Pinpoint the cell where the given text exists, returning its (x, y) midpoint coordinate. 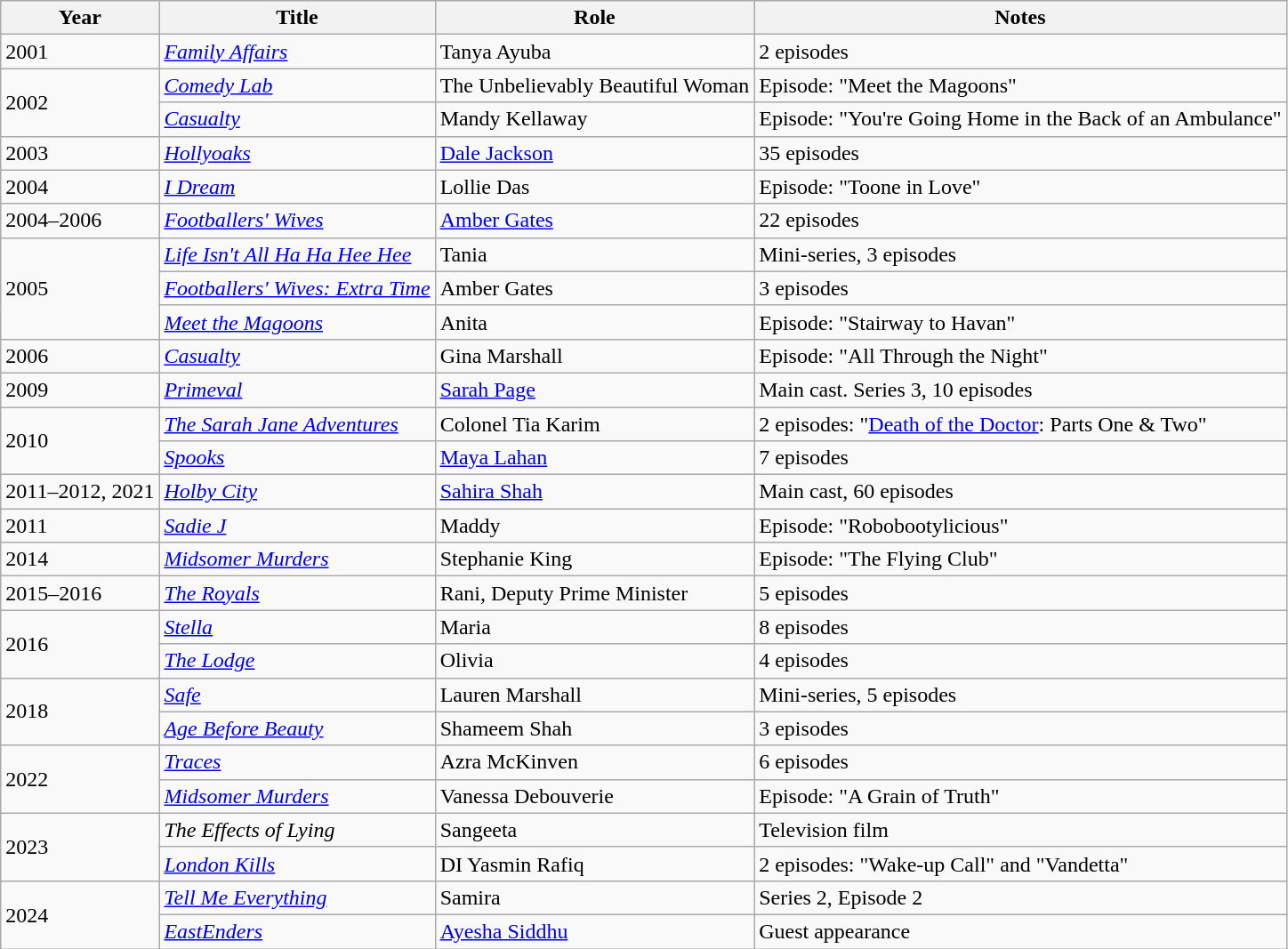
Hollyoaks (297, 153)
2010 (80, 441)
Episode: "Meet the Magoons" (1020, 85)
The Royals (297, 593)
Lollie Das (594, 187)
Episode: "A Grain of Truth" (1020, 796)
Sangeeta (594, 830)
2006 (80, 356)
Stella (297, 627)
The Unbelievably Beautiful Woman (594, 85)
Guest appearance (1020, 931)
2023 (80, 847)
The Lodge (297, 661)
2005 (80, 288)
8 episodes (1020, 627)
2003 (80, 153)
Anita (594, 322)
Episode: "Robobootylicious" (1020, 526)
Year (80, 18)
Family Affairs (297, 52)
Traces (297, 762)
Meet the Magoons (297, 322)
Dale Jackson (594, 153)
Colonel Tia Karim (594, 424)
Olivia (594, 661)
2011–2012, 2021 (80, 492)
7 episodes (1020, 458)
Episode: "All Through the Night" (1020, 356)
Vanessa Debouverie (594, 796)
2004–2006 (80, 221)
Title (297, 18)
2016 (80, 644)
2002 (80, 102)
2024 (80, 914)
Footballers' Wives (297, 221)
2018 (80, 712)
Age Before Beauty (297, 728)
2001 (80, 52)
Role (594, 18)
I Dream (297, 187)
Stephanie King (594, 559)
2 episodes: "Death of the Doctor: Parts One & Two" (1020, 424)
The Sarah Jane Adventures (297, 424)
Television film (1020, 830)
Maya Lahan (594, 458)
Notes (1020, 18)
Main cast. Series 3, 10 episodes (1020, 390)
Holby City (297, 492)
Ayesha Siddhu (594, 931)
Sadie J (297, 526)
Sahira Shah (594, 492)
Mini-series, 5 episodes (1020, 695)
DI Yasmin Rafiq (594, 864)
Maria (594, 627)
2015–2016 (80, 593)
Rani, Deputy Prime Minister (594, 593)
The Effects of Lying (297, 830)
Primeval (297, 390)
35 episodes (1020, 153)
Shameem Shah (594, 728)
Lauren Marshall (594, 695)
Azra McKinven (594, 762)
2011 (80, 526)
Episode: "Stairway to Havan" (1020, 322)
Samira (594, 897)
Sarah Page (594, 390)
Tanya Ayuba (594, 52)
2004 (80, 187)
Episode: "You're Going Home in the Back of an Ambulance" (1020, 119)
Safe (297, 695)
Episode: "The Flying Club" (1020, 559)
EastEnders (297, 931)
Main cast, 60 episodes (1020, 492)
Tell Me Everything (297, 897)
2014 (80, 559)
2 episodes (1020, 52)
Tania (594, 254)
4 episodes (1020, 661)
Mandy Kellaway (594, 119)
2022 (80, 779)
22 episodes (1020, 221)
Series 2, Episode 2 (1020, 897)
Footballers' Wives: Extra Time (297, 288)
Mini-series, 3 episodes (1020, 254)
2 episodes: "Wake-up Call" and "Vandetta" (1020, 864)
5 episodes (1020, 593)
Spooks (297, 458)
Episode: "Toone in Love" (1020, 187)
Comedy Lab (297, 85)
6 episodes (1020, 762)
Maddy (594, 526)
2009 (80, 390)
London Kills (297, 864)
Life Isn't All Ha Ha Hee Hee (297, 254)
Gina Marshall (594, 356)
